Find where the given text appears and provide that cell's center as (x, y) coordinate. 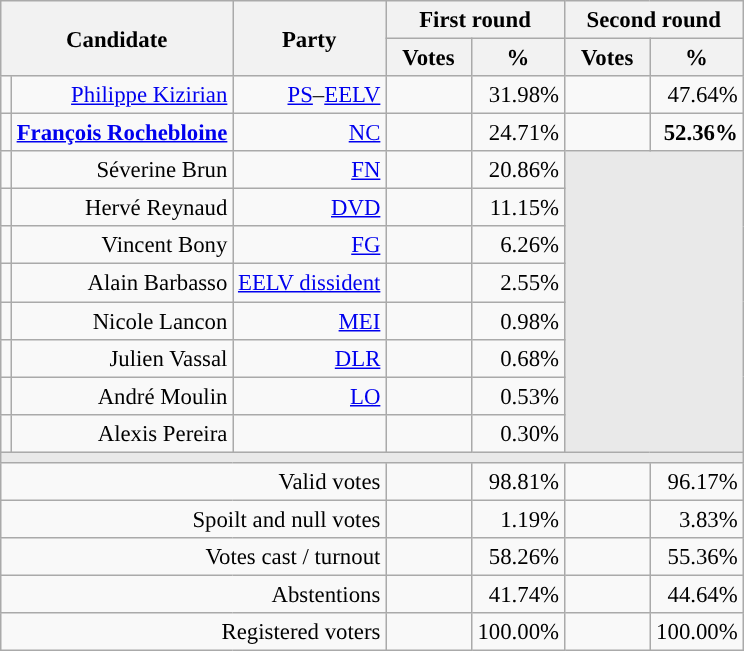
20.86% (518, 170)
47.64% (696, 95)
6.26% (518, 245)
Hervé Reynaud (122, 208)
31.98% (518, 95)
96.17% (696, 482)
DVD (310, 208)
Spoilt and null votes (194, 519)
41.74% (518, 594)
Alain Barbasso (122, 283)
Julien Vassal (122, 358)
FG (310, 245)
24.71% (518, 133)
Séverine Brun (122, 170)
Valid votes (194, 482)
MEI (310, 321)
NC (310, 133)
Vincent Bony (122, 245)
François Rochebloine (122, 133)
André Moulin (122, 396)
0.30% (518, 433)
Alexis Pereira (122, 433)
55.36% (696, 557)
2.55% (518, 283)
Abstentions (194, 594)
EELV dissident (310, 283)
3.83% (696, 519)
Candidate (117, 38)
First round (476, 20)
1.19% (518, 519)
Registered voters (194, 632)
LO (310, 396)
0.98% (518, 321)
0.53% (518, 396)
DLR (310, 358)
0.68% (518, 358)
PS–EELV (310, 95)
11.15% (518, 208)
FN (310, 170)
58.26% (518, 557)
Party (310, 38)
Second round (654, 20)
98.81% (518, 482)
Votes cast / turnout (194, 557)
Nicole Lancon (122, 321)
Philippe Kizirian (122, 95)
44.64% (696, 594)
52.36% (696, 133)
